Determine the [x, y] coordinate at the center of the cell enclosing the given text.  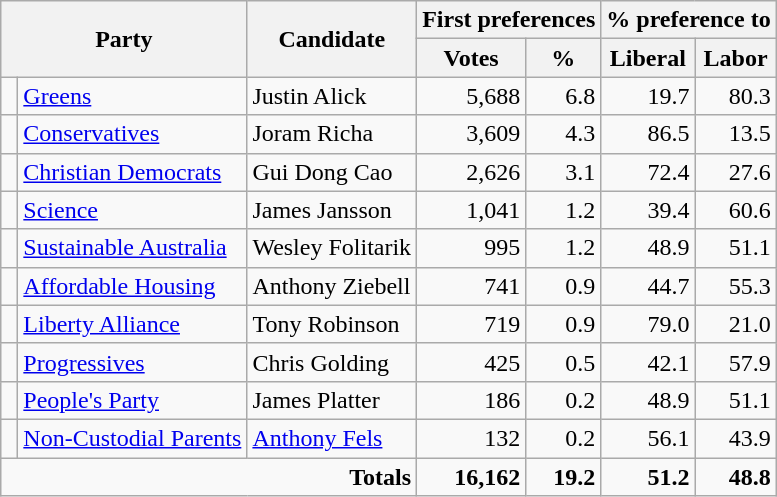
27.6 [736, 172]
Wesley Folitarik [332, 248]
719 [472, 324]
James Jansson [332, 210]
39.4 [648, 210]
Justin Alick [332, 96]
44.7 [648, 286]
3,609 [472, 134]
43.9 [736, 438]
Votes [472, 58]
1,041 [472, 210]
42.1 [648, 362]
56.1 [648, 438]
Liberty Alliance [132, 324]
48.8 [736, 477]
13.5 [736, 134]
Anthony Ziebell [332, 286]
Labor [736, 58]
60.6 [736, 210]
Party [124, 39]
Science [132, 210]
Conservatives [132, 134]
55.3 [736, 286]
21.0 [736, 324]
Progressives [132, 362]
Greens [132, 96]
Gui Dong Cao [332, 172]
19.7 [648, 96]
3.1 [564, 172]
Tony Robinson [332, 324]
2,626 [472, 172]
425 [472, 362]
0.5 [564, 362]
72.4 [648, 172]
First preferences [509, 20]
132 [472, 438]
Totals [209, 477]
57.9 [736, 362]
Anthony Fels [332, 438]
79.0 [648, 324]
16,162 [472, 477]
% preference to [688, 20]
Candidate [332, 39]
% [564, 58]
People's Party [132, 400]
741 [472, 286]
James Platter [332, 400]
19.2 [564, 477]
51.2 [648, 477]
Affordable Housing [132, 286]
4.3 [564, 134]
186 [472, 400]
995 [472, 248]
5,688 [472, 96]
80.3 [736, 96]
Christian Democrats [132, 172]
Joram Richa [332, 134]
86.5 [648, 134]
Sustainable Australia [132, 248]
Liberal [648, 58]
6.8 [564, 96]
Chris Golding [332, 362]
Non-Custodial Parents [132, 438]
